From the cell containing the given text, extract its center point as [x, y] coordinate. 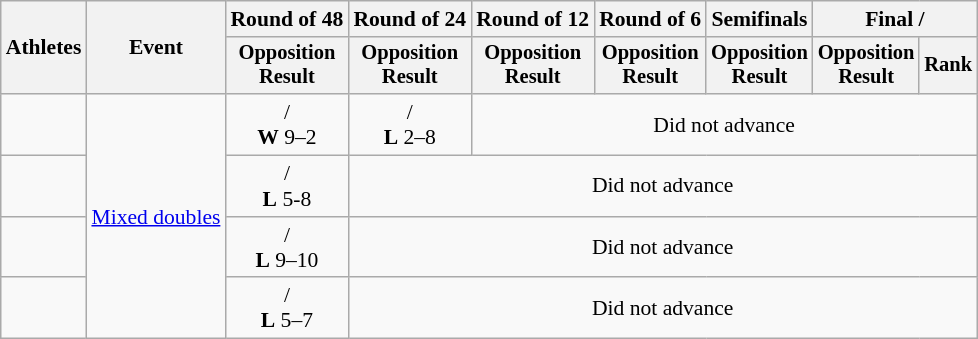
Round of 12 [532, 19]
/ L 5-8 [286, 186]
Mixed doubles [156, 216]
Athletes [44, 48]
Round of 6 [650, 19]
/ L 9–10 [286, 248]
/ W 9–2 [286, 124]
Event [156, 48]
/ L 5–7 [286, 308]
/ L 2–8 [410, 124]
Round of 24 [410, 19]
Rank [948, 66]
Semifinals [760, 19]
Round of 48 [286, 19]
Final / [895, 19]
